For the text-containing cell, return its midpoint in [x, y] coordinate format. 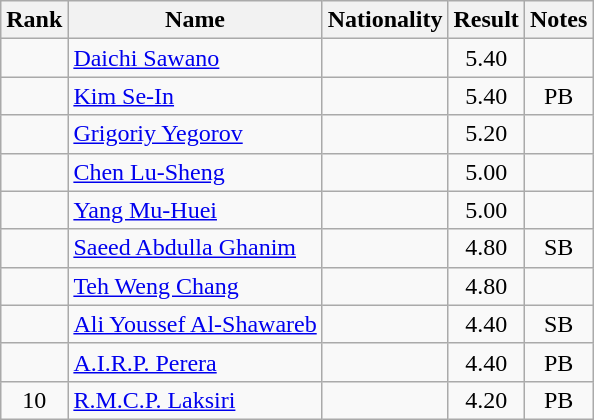
Rank [34, 20]
Nationality [385, 20]
4.20 [486, 400]
Chen Lu-Sheng [195, 172]
Saeed Abdulla Ghanim [195, 248]
Grigoriy Yegorov [195, 134]
Yang Mu-Huei [195, 210]
R.M.C.P. Laksiri [195, 400]
Name [195, 20]
Teh Weng Chang [195, 286]
Kim Se-In [195, 96]
10 [34, 400]
5.20 [486, 134]
Daichi Sawano [195, 58]
Result [486, 20]
Notes [558, 20]
A.I.R.P. Perera [195, 362]
Ali Youssef Al-Shawareb [195, 324]
